Determine the (X, Y) coordinate at the center of the cell enclosing the given text.  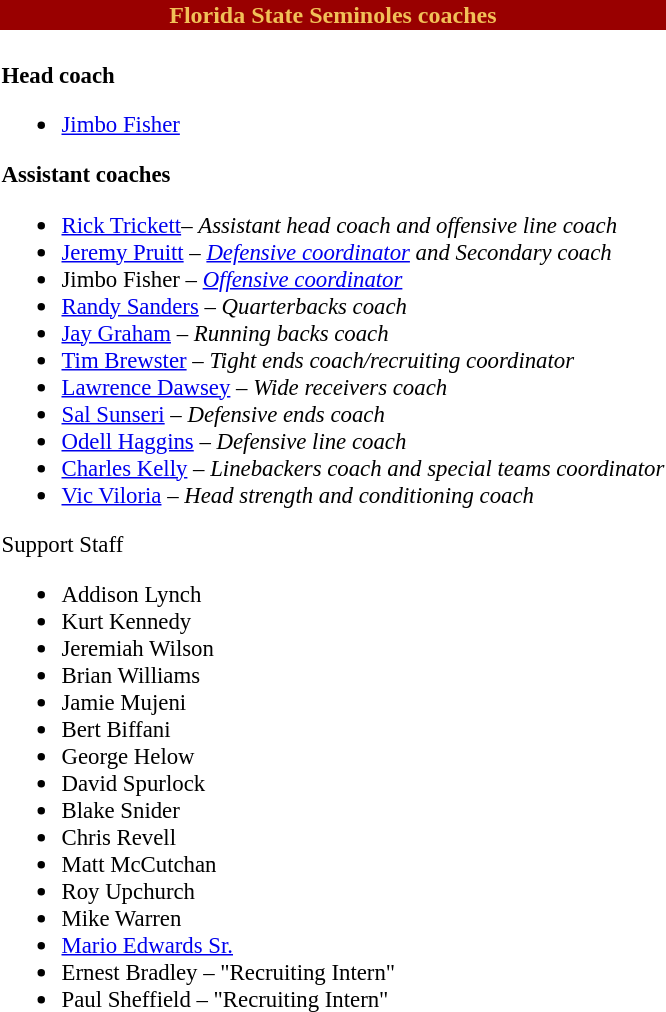
Florida State Seminoles coaches (333, 15)
